Provide the (X, Y) coordinate of the cell's center where the given text is located.  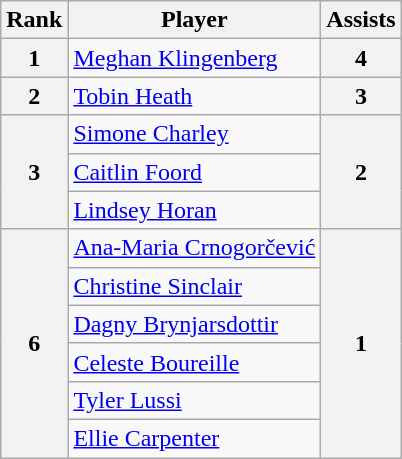
Meghan Klingenberg (194, 58)
Tobin Heath (194, 96)
Caitlin Foord (194, 172)
Tyler Lussi (194, 400)
Lindsey Horan (194, 210)
Simone Charley (194, 134)
Dagny Brynjarsdottir (194, 324)
Ellie Carpenter (194, 438)
4 (361, 58)
Celeste Boureille (194, 362)
Christine Sinclair (194, 286)
Assists (361, 20)
Player (194, 20)
Rank (34, 20)
Ana-Maria Crnogorčević (194, 248)
6 (34, 343)
